Scan for the cell matching the given text and deliver its (X, Y) coordinate at center. 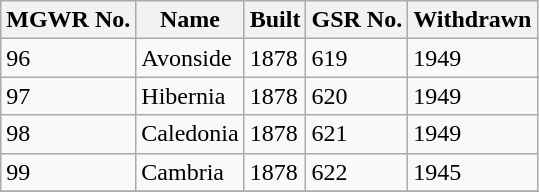
621 (357, 134)
619 (357, 58)
Cambria (190, 172)
620 (357, 96)
Avonside (190, 58)
96 (68, 58)
Withdrawn (472, 20)
99 (68, 172)
622 (357, 172)
GSR No. (357, 20)
Caledonia (190, 134)
97 (68, 96)
98 (68, 134)
MGWR No. (68, 20)
Built (275, 20)
Hibernia (190, 96)
1945 (472, 172)
Name (190, 20)
